Output the [X, Y] coordinate of the center of the cell containing the given text.  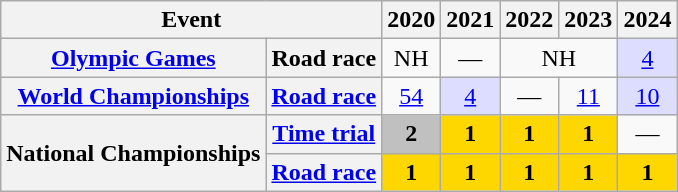
2023 [588, 20]
2022 [530, 20]
Time trial [324, 134]
2020 [412, 20]
11 [588, 96]
2021 [470, 20]
2024 [648, 20]
Event [192, 20]
10 [648, 96]
54 [412, 96]
2 [412, 134]
Olympic Games [134, 58]
National Championships [134, 153]
World Championships [134, 96]
